Provide the [X, Y] coordinate of the cell's center where the given text is located.  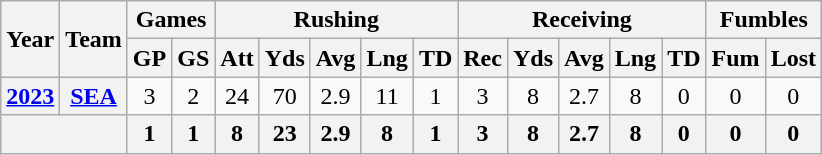
GS [194, 58]
Rec [483, 58]
Att [237, 58]
24 [237, 96]
GP [149, 58]
Rushing [336, 20]
Receiving [582, 20]
70 [284, 96]
2023 [30, 96]
Games [170, 20]
11 [387, 96]
Year [30, 39]
SEA [94, 96]
23 [284, 134]
Lost [793, 58]
2 [194, 96]
Team [94, 39]
Fumbles [764, 20]
Fum [736, 58]
